Scan for the cell matching the given text and deliver its [x, y] coordinate at center. 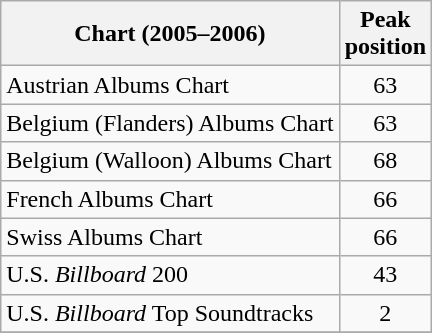
U.S. Billboard 200 [170, 275]
2 [385, 313]
Austrian Albums Chart [170, 85]
Peakposition [385, 34]
U.S. Billboard Top Soundtracks [170, 313]
Belgium (Flanders) Albums Chart [170, 123]
43 [385, 275]
Chart (2005–2006) [170, 34]
Belgium (Walloon) Albums Chart [170, 161]
68 [385, 161]
French Albums Chart [170, 199]
Swiss Albums Chart [170, 237]
